Pinpoint the cell where the given text exists, returning its (x, y) midpoint coordinate. 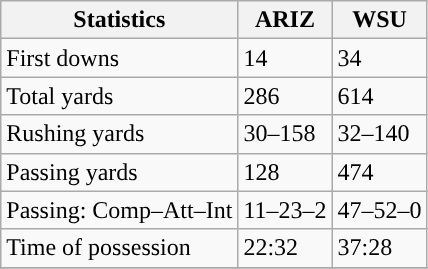
34 (380, 58)
474 (380, 172)
WSU (380, 20)
Passing: Comp–Att–Int (120, 210)
First downs (120, 58)
11–23–2 (285, 210)
614 (380, 96)
37:28 (380, 248)
286 (285, 96)
Total yards (120, 96)
Rushing yards (120, 134)
Time of possession (120, 248)
Passing yards (120, 172)
22:32 (285, 248)
47–52–0 (380, 210)
30–158 (285, 134)
ARIZ (285, 20)
32–140 (380, 134)
14 (285, 58)
128 (285, 172)
Statistics (120, 20)
